Capture the cell that displays the provided text and extract its [X, Y] central coordinate. 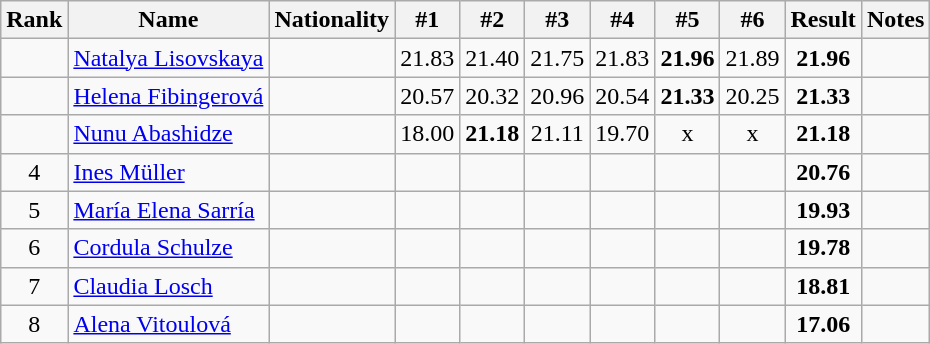
18.00 [428, 134]
#4 [622, 20]
#6 [752, 20]
Alena Vitoulová [168, 324]
Nationality [332, 20]
6 [34, 248]
21.40 [492, 58]
18.81 [823, 286]
20.32 [492, 96]
19.70 [622, 134]
Natalya Lisovskaya [168, 58]
20.96 [558, 96]
María Elena Sarría [168, 210]
20.57 [428, 96]
Rank [34, 20]
#5 [688, 20]
#2 [492, 20]
Name [168, 20]
5 [34, 210]
17.06 [823, 324]
Nunu Abashidze [168, 134]
8 [34, 324]
21.75 [558, 58]
21.11 [558, 134]
Claudia Losch [168, 286]
20.25 [752, 96]
4 [34, 172]
#1 [428, 20]
Notes [895, 20]
Ines Müller [168, 172]
7 [34, 286]
19.93 [823, 210]
Cordula Schulze [168, 248]
20.76 [823, 172]
19.78 [823, 248]
Helena Fibingerová [168, 96]
#3 [558, 20]
Result [823, 20]
21.89 [752, 58]
20.54 [622, 96]
